Extract the (X, Y) coordinate from the center of the cell holding the provided text.  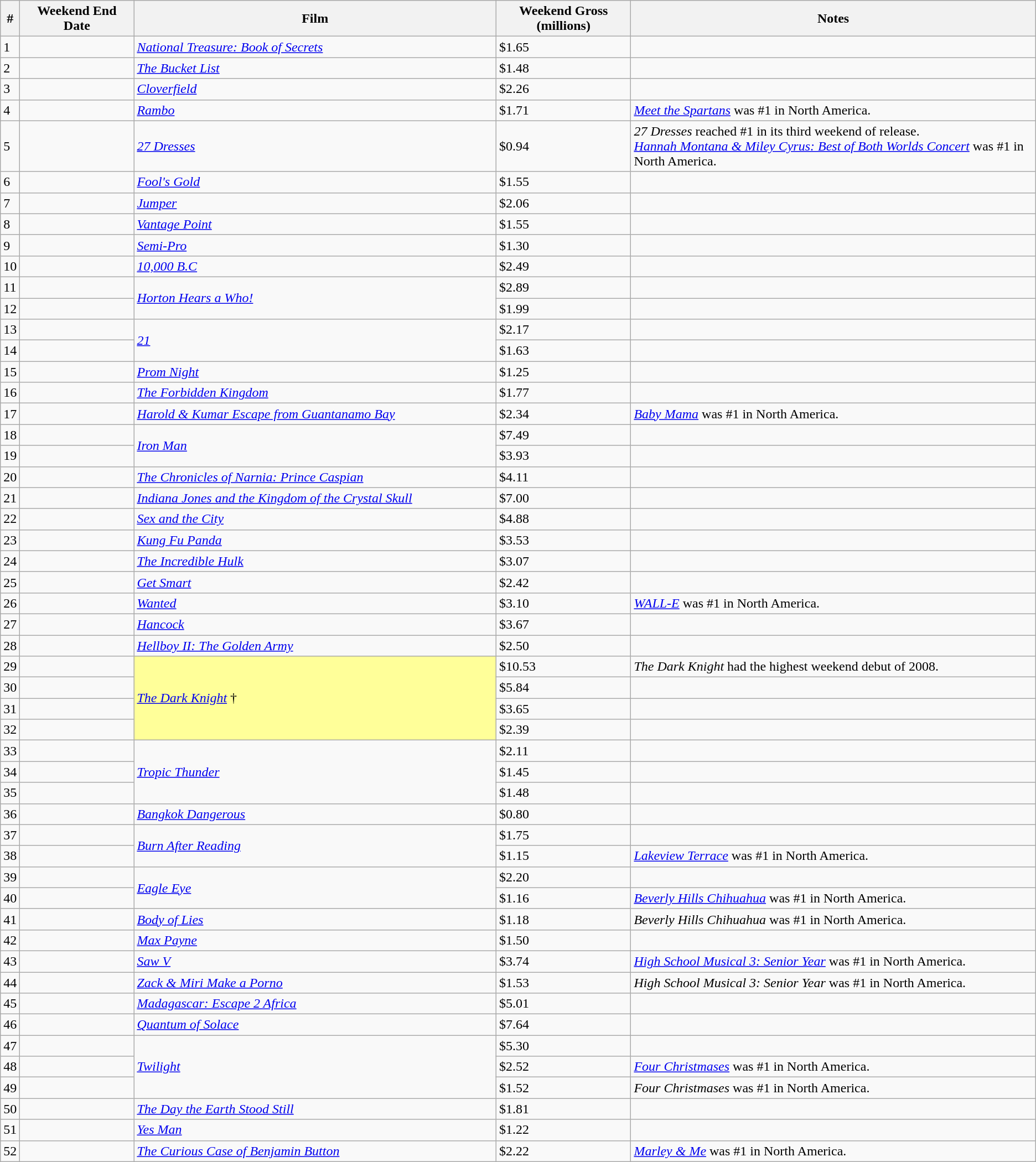
33 (10, 751)
Prom Night (315, 372)
49 (10, 1088)
30 (10, 688)
$5.01 (563, 1004)
WALL-E was #1 in North America. (833, 603)
9 (10, 245)
Body of Lies (315, 919)
Harold & Kumar Escape from Guantanamo Bay (315, 414)
29 (10, 667)
24 (10, 561)
12 (10, 308)
Saw V (315, 961)
$7.64 (563, 1025)
$1.71 (563, 110)
41 (10, 919)
Rambo (315, 110)
$1.65 (563, 47)
$1.25 (563, 372)
31 (10, 709)
$1.99 (563, 308)
$3.53 (563, 540)
Cloverfield (315, 89)
Quantum of Solace (315, 1025)
27 Dresses reached #1 in its third weekend of release.Hannah Montana & Miley Cyrus: Best of Both Worlds Concert was #1 in North America. (833, 146)
18 (10, 435)
$2.50 (563, 646)
6 (10, 182)
$3.67 (563, 624)
7 (10, 203)
46 (10, 1025)
The Incredible Hulk (315, 561)
Max Payne (315, 940)
$1.22 (563, 1130)
$2.20 (563, 877)
50 (10, 1109)
$2.89 (563, 287)
$2.22 (563, 1151)
$1.50 (563, 940)
$4.88 (563, 519)
Eagle Eye (315, 888)
11 (10, 287)
$3.07 (563, 561)
Zack & Miri Make a Porno (315, 982)
National Treasure: Book of Secrets (315, 47)
The Chronicles of Narnia: Prince Caspian (315, 477)
Yes Man (315, 1130)
Madagascar: Escape 2 Africa (315, 1004)
15 (10, 372)
Baby Mama was #1 in North America. (833, 414)
13 (10, 330)
Fool's Gold (315, 182)
25 (10, 582)
The Forbidden Kingdom (315, 393)
34 (10, 772)
Weekend End Date (77, 19)
39 (10, 877)
45 (10, 1004)
Sex and the City (315, 519)
23 (10, 540)
51 (10, 1130)
$3.93 (563, 456)
Kung Fu Panda (315, 540)
19 (10, 456)
The Curious Case of Benjamin Button (315, 1151)
Notes (833, 19)
42 (10, 940)
10 (10, 266)
$4.11 (563, 477)
36 (10, 814)
$2.17 (563, 330)
38 (10, 856)
32 (10, 730)
Horton Hears a Who! (315, 298)
22 (10, 519)
$0.94 (563, 146)
Lakeview Terrace was #1 in North America. (833, 856)
$2.06 (563, 203)
47 (10, 1046)
Vantage Point (315, 224)
Semi-Pro (315, 245)
40 (10, 898)
5 (10, 146)
$1.53 (563, 982)
$1.18 (563, 919)
Weekend Gross (millions) (563, 19)
Iron Man (315, 445)
4 (10, 110)
Get Smart (315, 582)
# (10, 19)
16 (10, 393)
The Dark Knight had the highest weekend debut of 2008. (833, 667)
44 (10, 982)
Burn After Reading (315, 845)
20 (10, 477)
35 (10, 793)
26 (10, 603)
3 (10, 89)
27 Dresses (315, 146)
$7.00 (563, 498)
Hancock (315, 624)
$5.84 (563, 688)
Hellboy II: The Golden Army (315, 646)
$5.30 (563, 1046)
$2.34 (563, 414)
$2.26 (563, 89)
The Dark Knight † (315, 698)
$3.10 (563, 603)
27 (10, 624)
$2.42 (563, 582)
8 (10, 224)
$1.77 (563, 393)
$10.53 (563, 667)
43 (10, 961)
Bangkok Dangerous (315, 814)
$7.49 (563, 435)
$1.30 (563, 245)
$2.39 (563, 730)
$2.49 (563, 266)
Meet the Spartans was #1 in North America. (833, 110)
37 (10, 835)
Wanted (315, 603)
$1.63 (563, 351)
Twilight (315, 1067)
The Day the Earth Stood Still (315, 1109)
The Bucket List (315, 68)
$0.80 (563, 814)
$1.75 (563, 835)
Film (315, 19)
Marley & Me was #1 in North America. (833, 1151)
$3.74 (563, 961)
1 (10, 47)
52 (10, 1151)
$1.81 (563, 1109)
2 (10, 68)
Indiana Jones and the Kingdom of the Crystal Skull (315, 498)
17 (10, 414)
48 (10, 1067)
28 (10, 646)
$3.65 (563, 709)
Jumper (315, 203)
$2.11 (563, 751)
$1.16 (563, 898)
$1.52 (563, 1088)
$1.45 (563, 772)
Tropic Thunder (315, 772)
10,000 B.C (315, 266)
$2.52 (563, 1067)
$1.15 (563, 856)
14 (10, 351)
